Capture the cell that displays the provided text and extract its [x, y] central coordinate. 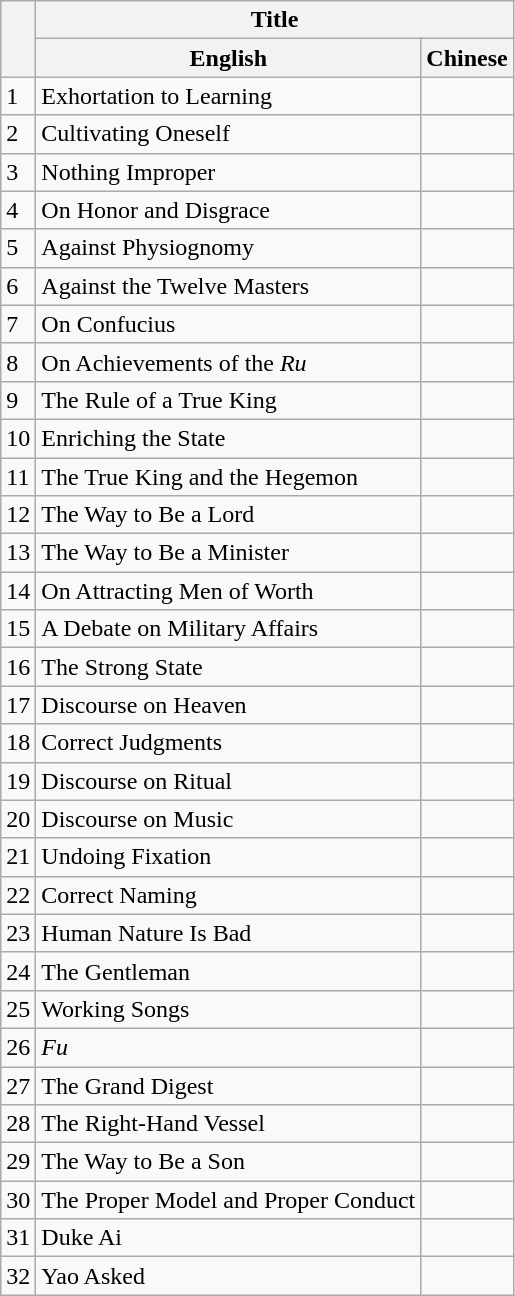
11 [18, 477]
Correct Judgments [228, 743]
Cultivating Oneself [228, 134]
Exhortation to Learning [228, 96]
25 [18, 1009]
12 [18, 515]
5 [18, 248]
13 [18, 553]
1 [18, 96]
Correct Naming [228, 895]
32 [18, 1276]
16 [18, 667]
The Way to Be a Lord [228, 515]
29 [18, 1162]
Discourse on Heaven [228, 705]
Duke Ai [228, 1238]
Working Songs [228, 1009]
18 [18, 743]
English [228, 58]
27 [18, 1085]
30 [18, 1200]
The Way to Be a Son [228, 1162]
On Honor and Disgrace [228, 210]
24 [18, 971]
26 [18, 1047]
The Right-Hand Vessel [228, 1124]
4 [18, 210]
Fu [228, 1047]
9 [18, 400]
17 [18, 705]
The Strong State [228, 667]
10 [18, 438]
Title [274, 20]
31 [18, 1238]
14 [18, 591]
The Way to Be a Minister [228, 553]
7 [18, 324]
On Confucius [228, 324]
Enriching the State [228, 438]
23 [18, 933]
The Grand Digest [228, 1085]
Against the Twelve Masters [228, 286]
28 [18, 1124]
3 [18, 172]
The True King and the Hegemon [228, 477]
Discourse on Music [228, 819]
Chinese [467, 58]
Nothing Improper [228, 172]
Discourse on Ritual [228, 781]
6 [18, 286]
On Attracting Men of Worth [228, 591]
Human Nature Is Bad [228, 933]
20 [18, 819]
Undoing Fixation [228, 857]
The Rule of a True King [228, 400]
The Proper Model and Proper Conduct [228, 1200]
Yao Asked [228, 1276]
22 [18, 895]
15 [18, 629]
2 [18, 134]
8 [18, 362]
19 [18, 781]
Against Physiognomy [228, 248]
On Achievements of the Ru [228, 362]
21 [18, 857]
The Gentleman [228, 971]
A Debate on Military Affairs [228, 629]
